Find where the given text appears and provide that cell's center as (X, Y) coordinate. 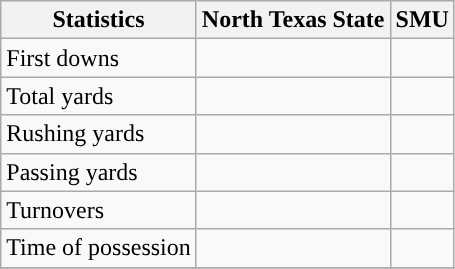
Passing yards (99, 172)
Total yards (99, 96)
SMU (422, 20)
North Texas State (293, 20)
Time of possession (99, 248)
Statistics (99, 20)
Rushing yards (99, 134)
First downs (99, 58)
Turnovers (99, 210)
